Output the (X, Y) coordinate of the center of the cell containing the given text.  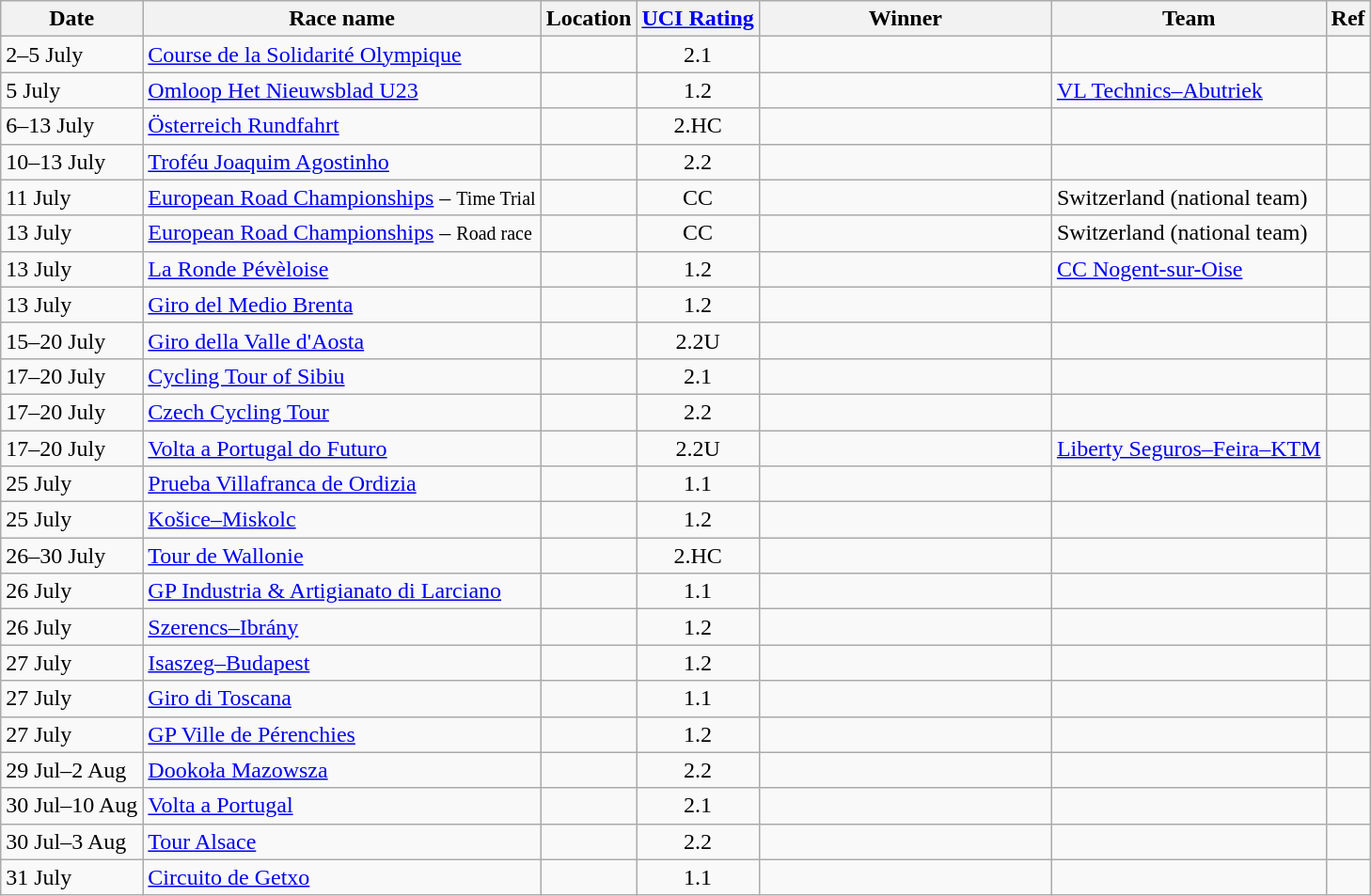
30 Jul–3 Aug (71, 841)
29 Jul–2 Aug (71, 770)
European Road Championships – Time Trial (342, 197)
Race name (342, 19)
Troféu Joaquim Agostinho (342, 162)
Volta a Portugal do Futuro (342, 448)
10–13 July (71, 162)
Circuito de Getxo (342, 877)
Tour de Wallonie (342, 556)
Tour Alsace (342, 841)
GP Ville de Pérenchies (342, 734)
CC Nogent-sur-Oise (1189, 269)
Ref (1348, 19)
6–13 July (71, 126)
Omloop Het Nieuwsblad U23 (342, 90)
Liberty Seguros–Feira–KTM (1189, 448)
La Ronde Pévèloise (342, 269)
31 July (71, 877)
UCI Rating (698, 19)
30 Jul–10 Aug (71, 806)
Giro della Valle d'Aosta (342, 340)
Giro di Toscana (342, 699)
Szerencs–Ibrány (342, 627)
Košice–Miskolc (342, 520)
Winner (905, 19)
Volta a Portugal (342, 806)
Course de la Solidarité Olympique (342, 55)
26–30 July (71, 556)
Isaszeg–Budapest (342, 663)
5 July (71, 90)
Dookoła Mazowsza (342, 770)
Österreich Rundfahrt (342, 126)
Date (71, 19)
15–20 July (71, 340)
Czech Cycling Tour (342, 412)
Prueba Villafranca de Ordizia (342, 484)
Location (589, 19)
Team (1189, 19)
European Road Championships – Road race (342, 233)
Cycling Tour of Sibiu (342, 376)
Giro del Medio Brenta (342, 305)
11 July (71, 197)
VL Technics–Abutriek (1189, 90)
2–5 July (71, 55)
GP Industria & Artigianato di Larciano (342, 591)
